Return (x, y) of the center of cell containing provided text 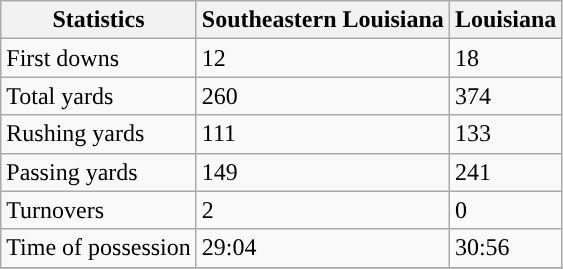
18 (505, 58)
First downs (99, 58)
30:56 (505, 248)
2 (322, 210)
Rushing yards (99, 134)
111 (322, 134)
0 (505, 210)
Louisiana (505, 20)
260 (322, 96)
29:04 (322, 248)
149 (322, 172)
Passing yards (99, 172)
Turnovers (99, 210)
Statistics (99, 20)
12 (322, 58)
133 (505, 134)
Time of possession (99, 248)
241 (505, 172)
Southeastern Louisiana (322, 20)
Total yards (99, 96)
374 (505, 96)
